Extract the [x, y] coordinate from the center of the cell holding the provided text.  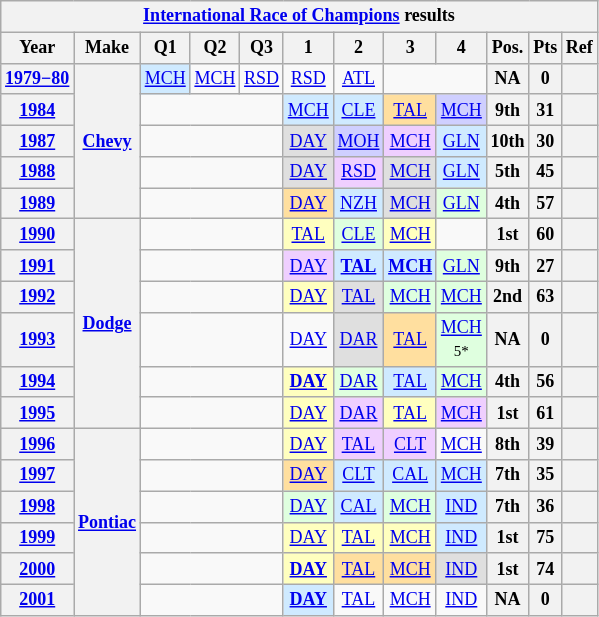
1 [308, 48]
5th [508, 172]
3 [410, 48]
2nd [508, 296]
NZH [358, 204]
31 [546, 110]
8th [508, 444]
1992 [38, 296]
27 [546, 266]
1987 [38, 140]
1994 [38, 382]
36 [546, 506]
2001 [38, 600]
Pos. [508, 48]
2 [358, 48]
39 [546, 444]
1995 [38, 412]
75 [546, 538]
Q3 [262, 48]
74 [546, 568]
35 [546, 476]
Chevy [108, 141]
1990 [38, 234]
61 [546, 412]
2000 [38, 568]
56 [546, 382]
Ref [580, 48]
45 [546, 172]
63 [546, 296]
10th [508, 140]
Q2 [215, 48]
MOH [358, 140]
1991 [38, 266]
Dodge [108, 324]
Make [108, 48]
1989 [38, 204]
1984 [38, 110]
MCH5* [461, 339]
1988 [38, 172]
30 [546, 140]
International Race of Champions results [299, 16]
60 [546, 234]
4 [461, 48]
1997 [38, 476]
1996 [38, 444]
1998 [38, 506]
Pontiac [108, 522]
Year [38, 48]
57 [546, 204]
1999 [38, 538]
ATL [358, 78]
1979−80 [38, 78]
Pts [546, 48]
1993 [38, 339]
Q1 [165, 48]
